Return [X, Y] of the center of cell containing provided text 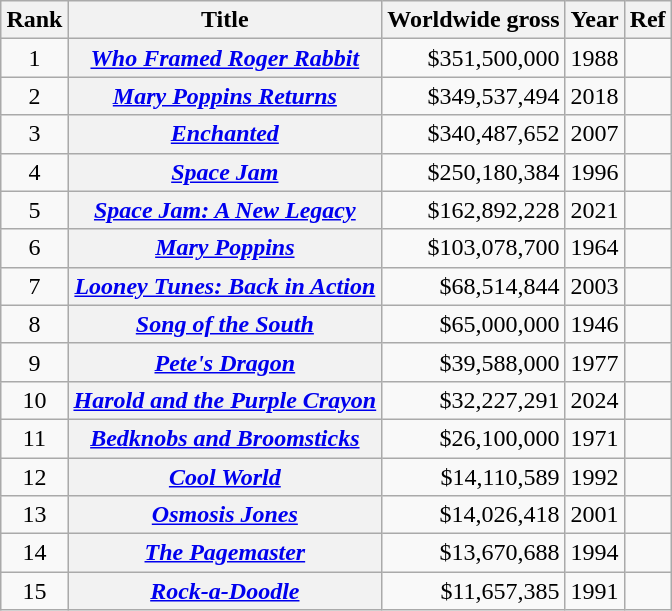
Rock-a-Doodle [225, 591]
$349,537,494 [474, 96]
Bedknobs and Broomsticks [225, 438]
$162,892,228 [474, 210]
$13,670,688 [474, 553]
Mary Poppins [225, 248]
1996 [594, 172]
14 [34, 553]
$340,487,652 [474, 134]
Osmosis Jones [225, 515]
$250,180,384 [474, 172]
10 [34, 400]
3 [34, 134]
The Pagemaster [225, 553]
1977 [594, 362]
Year [594, 20]
Mary Poppins Returns [225, 96]
2 [34, 96]
$14,026,418 [474, 515]
$65,000,000 [474, 324]
1971 [594, 438]
1992 [594, 477]
6 [34, 248]
1 [34, 58]
9 [34, 362]
12 [34, 477]
2021 [594, 210]
Space Jam [225, 172]
1964 [594, 248]
5 [34, 210]
11 [34, 438]
7 [34, 286]
15 [34, 591]
$32,227,291 [474, 400]
$14,110,589 [474, 477]
8 [34, 324]
Pete's Dragon [225, 362]
Enchanted [225, 134]
2003 [594, 286]
Cool World [225, 477]
Rank [34, 20]
4 [34, 172]
$351,500,000 [474, 58]
Looney Tunes: Back in Action [225, 286]
$39,588,000 [474, 362]
$103,078,700 [474, 248]
1991 [594, 591]
$68,514,844 [474, 286]
$11,657,385 [474, 591]
Space Jam: A New Legacy [225, 210]
Harold and the Purple Crayon [225, 400]
2007 [594, 134]
Song of the South [225, 324]
13 [34, 515]
$26,100,000 [474, 438]
1988 [594, 58]
Who Framed Roger Rabbit [225, 58]
1994 [594, 553]
Title [225, 20]
2024 [594, 400]
1946 [594, 324]
Worldwide gross [474, 20]
Ref [648, 20]
2001 [594, 515]
2018 [594, 96]
